Output the (x, y) coordinate of the center of the cell containing the given text.  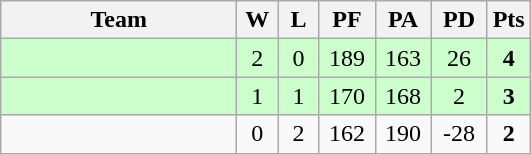
163 (403, 58)
PA (403, 20)
PF (347, 20)
190 (403, 134)
PD (459, 20)
3 (508, 96)
Pts (508, 20)
162 (347, 134)
W (258, 20)
26 (459, 58)
L (298, 20)
168 (403, 96)
189 (347, 58)
170 (347, 96)
Team (119, 20)
4 (508, 58)
-28 (459, 134)
